Extract the (x, y) coordinate from the center of the cell holding the provided text.  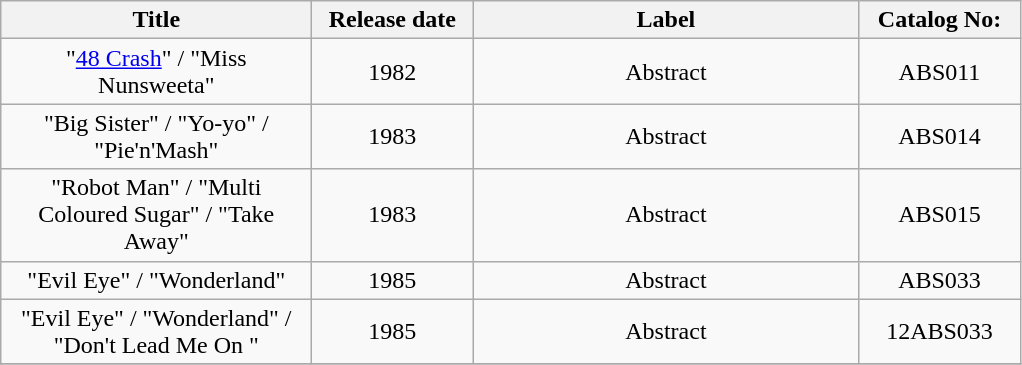
ABS011 (940, 72)
"Robot Man" / "Multi Coloured Sugar" / "Take Away" (156, 215)
"Evil Eye" / "Wonderland" / "Don't Lead Me On " (156, 332)
ABS014 (940, 136)
Catalog No: (940, 20)
Label (666, 20)
ABS015 (940, 215)
"Big Sister" / "Yo-yo" / "Pie'n'Mash" (156, 136)
ABS033 (940, 280)
Release date (392, 20)
"48 Crash" / "Miss Nunsweeta" (156, 72)
1982 (392, 72)
Title (156, 20)
"Evil Eye" / "Wonderland" (156, 280)
12ABS033 (940, 332)
